Provide the [X, Y] coordinate of the cell's center where the given text is located.  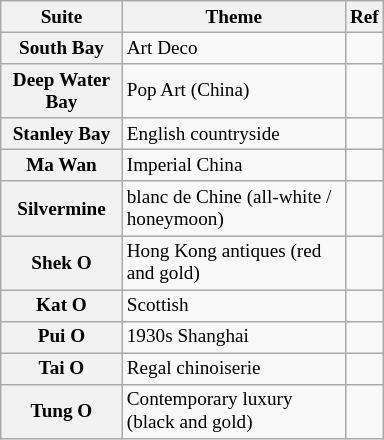
Imperial China [234, 166]
South Bay [62, 48]
Silvermine [62, 208]
English countryside [234, 134]
Hong Kong antiques (red and gold) [234, 262]
Regal chinoiserie [234, 369]
Kat O [62, 306]
Pop Art (China) [234, 91]
Theme [234, 17]
blanc de Chine (all-white / honeymoon) [234, 208]
Stanley Bay [62, 134]
Tai O [62, 369]
Suite [62, 17]
Pui O [62, 337]
Shek O [62, 262]
Scottish [234, 306]
Tung O [62, 411]
Ma Wan [62, 166]
Deep Water Bay [62, 91]
Ref [364, 17]
1930s Shanghai [234, 337]
Art Deco [234, 48]
Contemporary luxury (black and gold) [234, 411]
